Identify which cell holds the provided text, then report its [X, Y] central coordinate. 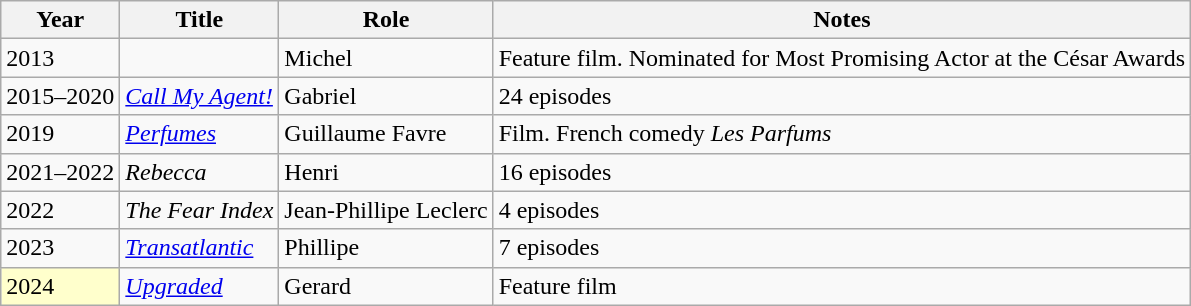
Guillaume Favre [386, 134]
Gerard [386, 286]
Upgraded [200, 286]
Title [200, 20]
Henri [386, 172]
2023 [60, 248]
Year [60, 20]
2019 [60, 134]
Perfumes [200, 134]
Gabriel [386, 96]
24 episodes [842, 96]
Role [386, 20]
7 episodes [842, 248]
Jean-Phillipe Leclerc [386, 210]
Call My Agent! [200, 96]
Feature film. Nominated for Most Promising Actor at the César Awards [842, 58]
2021–2022 [60, 172]
2022 [60, 210]
Rebecca [200, 172]
2015–2020 [60, 96]
Feature film [842, 286]
4 episodes [842, 210]
Phillipe [386, 248]
The Fear Index [200, 210]
2024 [60, 286]
Michel [386, 58]
Transatlantic [200, 248]
Film. French comedy Les Parfums [842, 134]
16 episodes [842, 172]
Notes [842, 20]
2013 [60, 58]
